Provide the [x, y] coordinate of the cell's center where the given text is located.  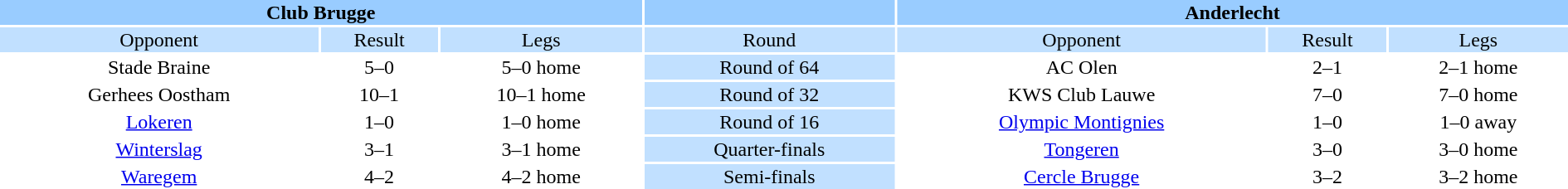
5–0 home [541, 67]
3–0 home [1478, 149]
Club Brugge [320, 12]
Anderlecht [1233, 12]
3–1 [378, 149]
Gerhees Oostham [159, 94]
Semi-finals [769, 177]
10–1 home [541, 94]
3–2 home [1478, 177]
2–1 home [1478, 67]
Winterslag [159, 149]
10–1 [378, 94]
7–0 [1327, 94]
4–2 [378, 177]
Lokeren [159, 122]
Round [769, 40]
3–2 [1327, 177]
5–0 [378, 67]
AC Olen [1082, 67]
Olympic Montignies [1082, 122]
Round of 64 [769, 67]
Round of 16 [769, 122]
3–1 home [541, 149]
Quarter-finals [769, 149]
Stade Braine [159, 67]
1–0 away [1478, 122]
4–2 home [541, 177]
Waregem [159, 177]
7–0 home [1478, 94]
Round of 32 [769, 94]
Tongeren [1082, 149]
1–0 home [541, 122]
2–1 [1327, 67]
3–0 [1327, 149]
KWS Club Lauwe [1082, 94]
Cercle Brugge [1082, 177]
